From the cell containing the given text, extract its center point as [x, y] coordinate. 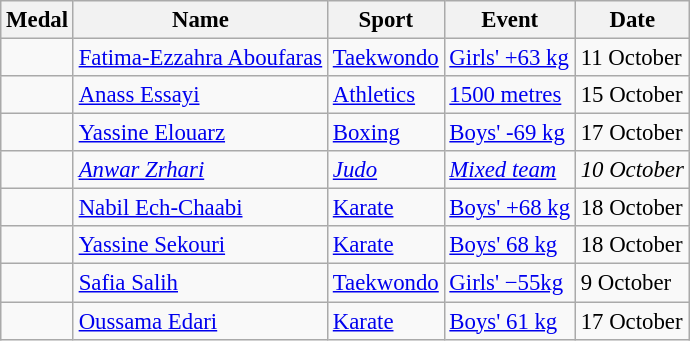
Medal [38, 20]
Sport [386, 20]
Nabil Ech-Chaabi [200, 208]
Anass Essayi [200, 95]
Boys' -69 kg [510, 133]
Safia Salih [200, 283]
11 October [632, 58]
Yassine Sekouri [200, 245]
Girls' +63 kg [510, 58]
Mixed team [510, 170]
Date [632, 20]
15 October [632, 95]
Boys' +68 kg [510, 208]
Judo [386, 170]
Yassine Elouarz [200, 133]
Boys' 68 kg [510, 245]
Athletics [386, 95]
Fatima-Ezzahra Aboufaras [200, 58]
Oussama Edari [200, 321]
Anwar Zrhari [200, 170]
Boys' 61 kg [510, 321]
Event [510, 20]
9 October [632, 283]
10 October [632, 170]
Boxing [386, 133]
Girls' −55kg [510, 283]
1500 metres [510, 95]
Name [200, 20]
